Identify which cell holds the provided text, then report its (x, y) central coordinate. 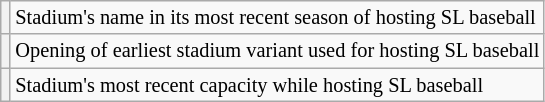
Opening of earliest stadium variant used for hosting SL baseball (277, 51)
Stadium's name in its most recent season of hosting SL baseball (277, 17)
Stadium's most recent capacity while hosting SL baseball (277, 85)
